Output the (X, Y) coordinate of the center of the cell containing the given text.  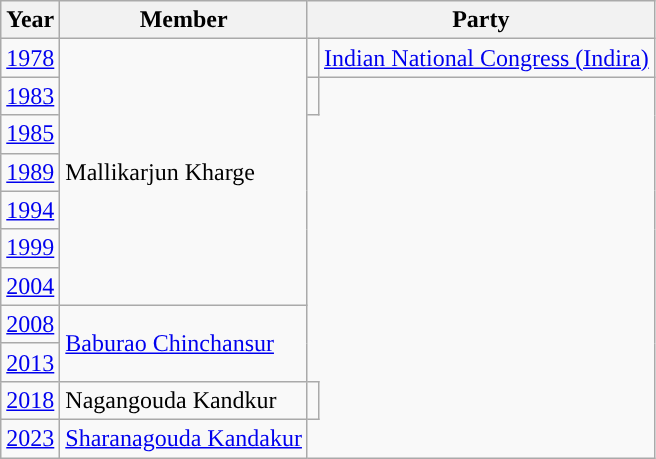
1994 (30, 210)
1978 (30, 58)
Mallikarjun Kharge (184, 172)
1989 (30, 172)
1985 (30, 134)
2023 (30, 438)
2008 (30, 324)
Nagangouda Kandkur (184, 400)
Party (480, 20)
Year (30, 20)
1983 (30, 96)
Baburao Chinchansur (184, 343)
Member (184, 20)
2018 (30, 400)
2013 (30, 362)
1999 (30, 248)
Sharanagouda Kandakur (184, 438)
Indian National Congress (Indira) (487, 58)
2004 (30, 286)
